Provide the [x, y] coordinate of the cell's center where the given text is located.  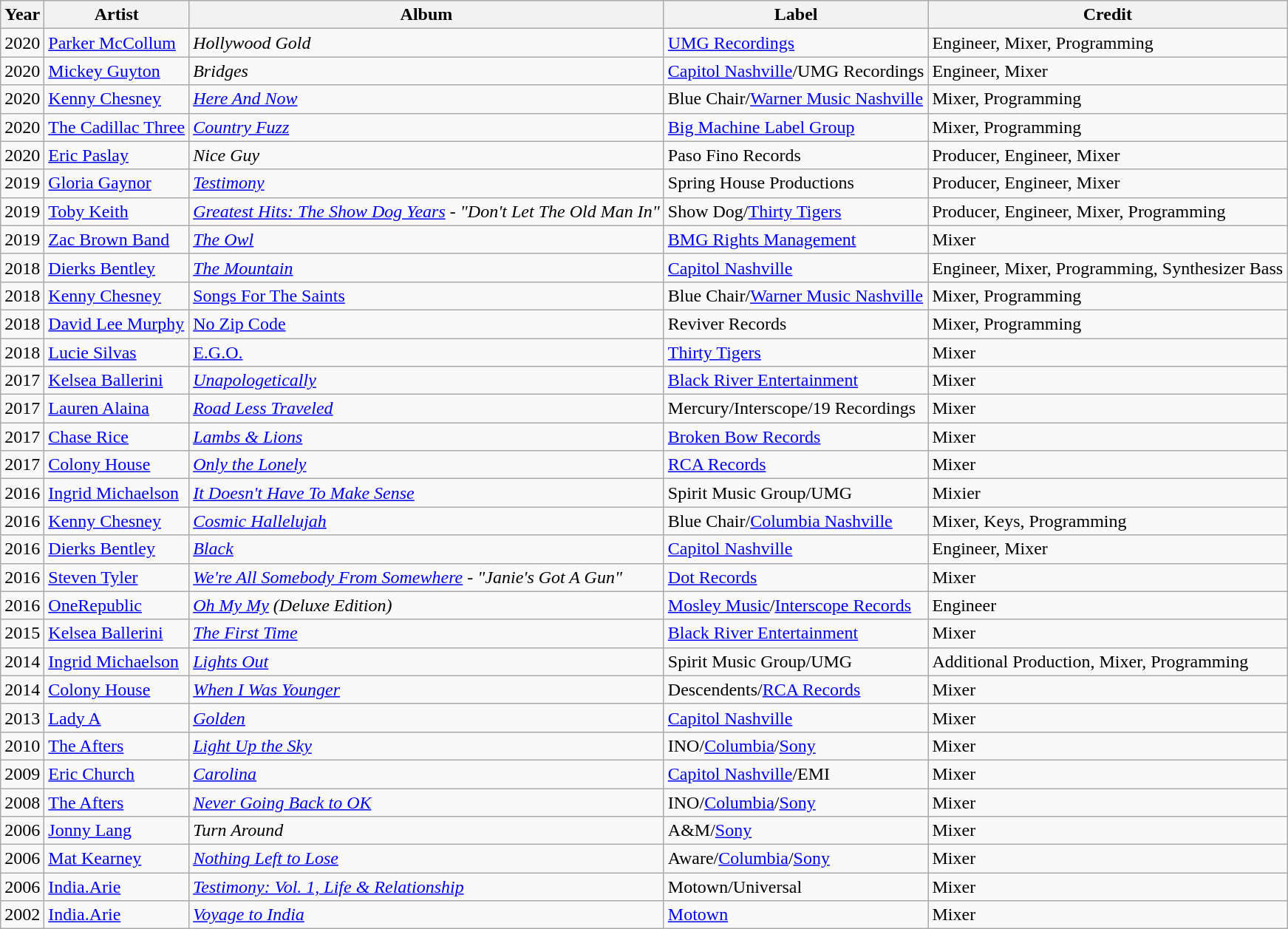
Mat Kearney [117, 859]
RCA Records [796, 465]
Engineer, Mixer, Programming [1108, 43]
Songs For The Saints [427, 296]
Show Dog/Thirty Tigers [796, 211]
Cosmic Hallelujah [427, 521]
Oh My My (Deluxe Edition) [427, 605]
2013 [22, 718]
Label [796, 15]
Carolina [427, 774]
David Lee Murphy [117, 324]
Paso Fino Records [796, 155]
Chase Rice [117, 437]
Voyage to India [427, 915]
Credit [1108, 15]
BMG Rights Management [796, 239]
2009 [22, 774]
Light Up the Sky [427, 746]
When I Was Younger [427, 690]
OneRepublic [117, 605]
Parker McCollum [117, 43]
Gloria Gaynor [117, 183]
Lauren Alaina [117, 409]
Descendents/RCA Records [796, 690]
Additional Production, Mixer, Programming [1108, 661]
E.G.O. [427, 353]
Unapologetically [427, 381]
A&M/Sony [796, 831]
Album [427, 15]
Motown [796, 915]
Nice Guy [427, 155]
Lights Out [427, 661]
Mercury/Interscope/19 Recordings [796, 409]
Engineer, Mixer, Programming, Synthesizer Bass [1108, 268]
Engineer [1108, 605]
2008 [22, 802]
Mickey Guyton [117, 71]
Broken Bow Records [796, 437]
Mosley Music/Interscope Records [796, 605]
Capitol Nashville/UMG Recordings [796, 71]
Zac Brown Band [117, 239]
Mixer, Keys, Programming [1108, 521]
2002 [22, 915]
Lucie Silvas [117, 353]
Here And Now [427, 99]
The Owl [427, 239]
Spring House Productions [796, 183]
Nothing Left to Lose [427, 859]
Eric Church [117, 774]
Country Fuzz [427, 127]
Bridges [427, 71]
Steven Tyler [117, 577]
Golden [427, 718]
Greatest Hits: The Show Dog Years - "Don't Let The Old Man In" [427, 211]
We're All Somebody From Somewhere - "Janie's Got A Gun" [427, 577]
Artist [117, 15]
Lady A [117, 718]
Testimony: Vol. 1, Life & Relationship [427, 887]
Black [427, 549]
Dot Records [796, 577]
Year [22, 15]
Road Less Traveled [427, 409]
Thirty Tigers [796, 353]
Hollywood Gold [427, 43]
Motown/Universal [796, 887]
The First Time [427, 633]
Jonny Lang [117, 831]
2015 [22, 633]
The Mountain [427, 268]
Never Going Back to OK [427, 802]
Lambs & Lions [427, 437]
Eric Paslay [117, 155]
Only the Lonely [427, 465]
It Doesn't Have To Make Sense [427, 493]
Producer, Engineer, Mixer, Programming [1108, 211]
Aware/Columbia/Sony [796, 859]
Big Machine Label Group [796, 127]
Mixier [1108, 493]
Testimony [427, 183]
The Cadillac Three [117, 127]
Reviver Records [796, 324]
Toby Keith [117, 211]
Capitol Nashville/EMI [796, 774]
UMG Recordings [796, 43]
No Zip Code [427, 324]
2010 [22, 746]
Blue Chair/Columbia Nashville [796, 521]
Turn Around [427, 831]
